Scan for the cell matching the given text and deliver its (X, Y) coordinate at center. 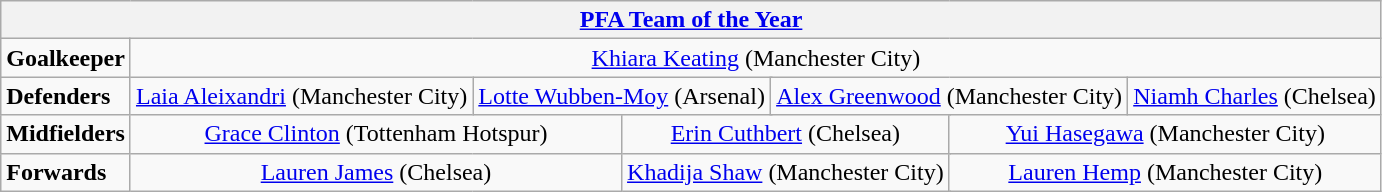
Yui Hasegawa (Manchester City) (1165, 134)
Laia Aleixandri (Manchester City) (301, 96)
Midfielders (66, 134)
Niamh Charles (Chelsea) (1255, 96)
PFA Team of the Year (692, 20)
Erin Cuthbert (Chelsea) (786, 134)
Forwards (66, 172)
Goalkeeper (66, 58)
Alex Greenwood (Manchester City) (950, 96)
Defenders (66, 96)
Khiara Keating (Manchester City) (756, 58)
Lauren James (Chelsea) (376, 172)
Grace Clinton (Tottenham Hotspur) (376, 134)
Lotte Wubben-Moy (Arsenal) (622, 96)
Khadija Shaw (Manchester City) (786, 172)
Lauren Hemp (Manchester City) (1165, 172)
